Extract the (X, Y) coordinate from the center of the cell holding the provided text.  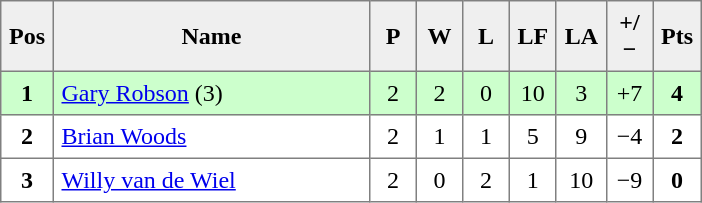
−9 (629, 180)
Gary Robson (3) (211, 93)
W (439, 36)
9 (581, 137)
L (486, 36)
+7 (629, 93)
−4 (629, 137)
LF (532, 36)
Pts (677, 36)
Name (211, 36)
Willy van de Wiel (211, 180)
P (393, 36)
LA (581, 36)
5 (532, 137)
Pos (27, 36)
Brian Woods (211, 137)
+/− (629, 36)
4 (677, 93)
